Pinpoint the cell where the given text exists, returning its (X, Y) midpoint coordinate. 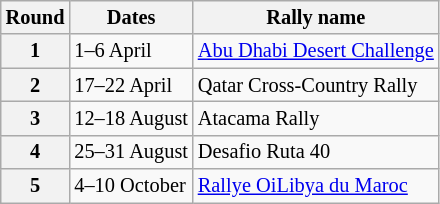
Desafio Ruta 40 (316, 152)
3 (36, 118)
5 (36, 186)
4–10 October (131, 186)
17–22 April (131, 85)
Round (36, 17)
12–18 August (131, 118)
4 (36, 152)
Dates (131, 17)
Qatar Cross-Country Rally (316, 85)
2 (36, 85)
1 (36, 51)
Atacama Rally (316, 118)
Abu Dhabi Desert Challenge (316, 51)
1–6 April (131, 51)
Rally name (316, 17)
25–31 August (131, 152)
Rallye OiLibya du Maroc (316, 186)
